Provide the (x, y) coordinate of the cell's center where the given text is located.  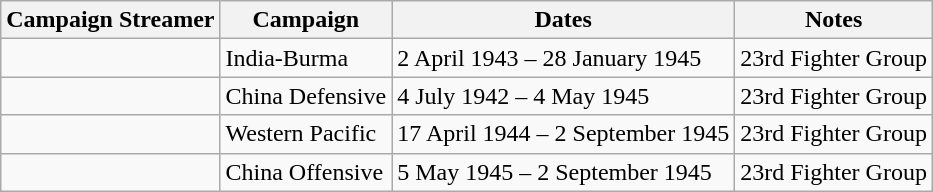
5 May 1945 – 2 September 1945 (564, 172)
2 April 1943 – 28 January 1945 (564, 58)
China Defensive (306, 96)
China Offensive (306, 172)
17 April 1944 – 2 September 1945 (564, 134)
Western Pacific (306, 134)
India-Burma (306, 58)
Campaign (306, 20)
Dates (564, 20)
Notes (834, 20)
Campaign Streamer (110, 20)
4 July 1942 – 4 May 1945 (564, 96)
